Locate the cell with the specified text and output its [X, Y] center coordinate. 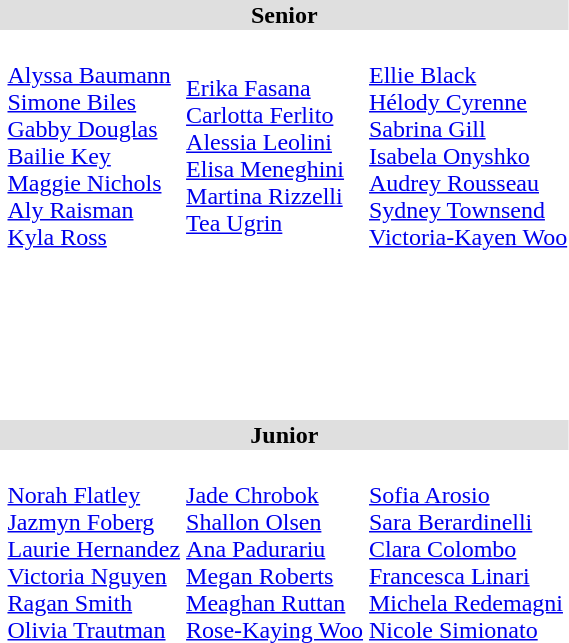
Erika Fasana Carlotta Ferlito Alessia Leolini Elisa Meneghini Martina Rizzelli Tea Ugrin [275, 142]
Junior [284, 435]
Senior [284, 15]
Ellie Black Hélody Cyrenne Sabrina Gill Isabela Onyshko Audrey Rousseau Sydney Townsend Victoria-Kayen Woo [468, 142]
Alyssa Baumann Simone Biles Gabby Douglas Bailie Key Maggie Nichols Aly Raisman Kyla Ross [94, 142]
